Identify which cell holds the provided text, then report its (x, y) central coordinate. 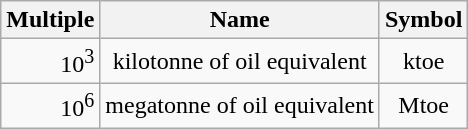
103 (50, 62)
megatonne of oil equivalent (240, 106)
Symbol (423, 20)
ktoe (423, 62)
Name (240, 20)
106 (50, 106)
kilotonne of oil equivalent (240, 62)
Multiple (50, 20)
Mtoe (423, 106)
